Locate the cell with the specified text and output its [x, y] center coordinate. 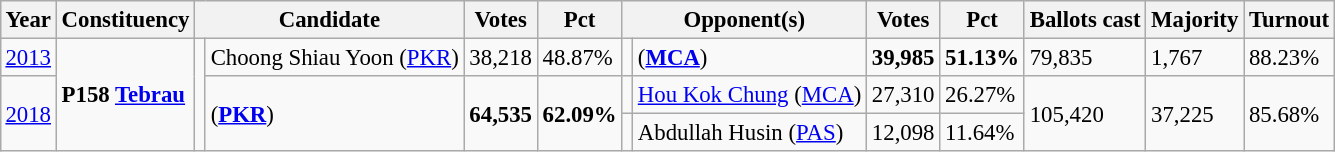
(PKR) [334, 114]
Year [28, 20]
64,535 [500, 114]
Majority [1195, 20]
39,985 [904, 57]
85.68% [1290, 114]
27,310 [904, 95]
48.87% [580, 57]
11.64% [982, 133]
12,098 [904, 133]
P158 Tebrau [125, 94]
Candidate [330, 20]
Abdullah Husin (PAS) [750, 133]
37,225 [1195, 114]
Choong Shiau Yoon (PKR) [334, 57]
2018 [28, 114]
26.27% [982, 95]
Turnout [1290, 20]
2013 [28, 57]
62.09% [580, 114]
Constituency [125, 20]
(MCA) [750, 57]
79,835 [1084, 57]
Ballots cast [1084, 20]
105,420 [1084, 114]
Opponent(s) [744, 20]
38,218 [500, 57]
51.13% [982, 57]
1,767 [1195, 57]
88.23% [1290, 57]
Hou Kok Chung (MCA) [750, 95]
